Locate the cell with the specified text and output its [x, y] center coordinate. 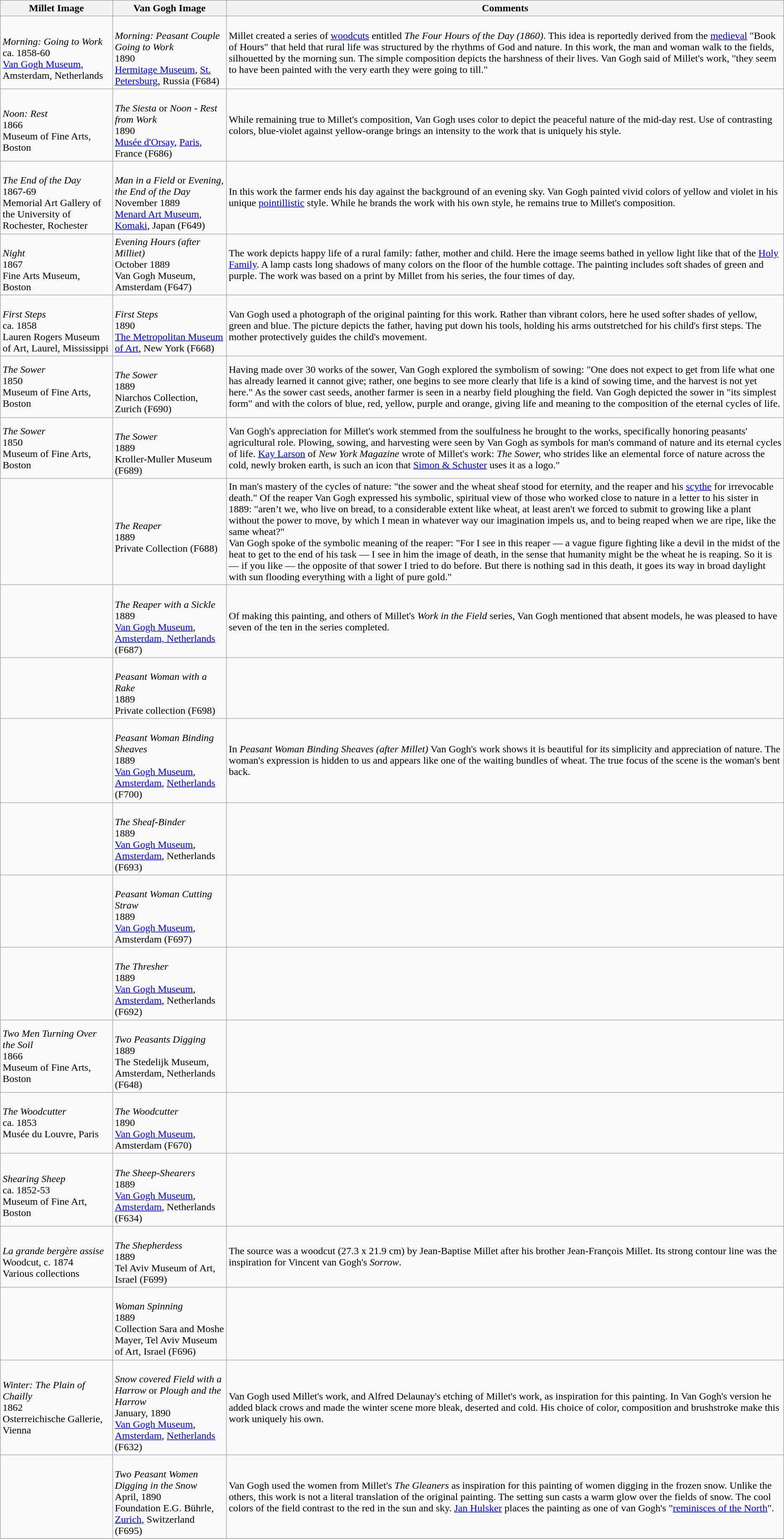
Woman Spinning 1889 Collection Sara and Moshe Mayer, Tel Aviv Museum of Art, Israel (F696) [170, 1324]
Two Men Turning Over the Soil1866Museum of Fine Arts, Boston [57, 1056]
Two Peasant Women Digging in the SnowApril, 1890Foundation E.G. Bührle, Zurich, Switzerland (F695) [170, 1497]
Man in a Field or Evening, the End of the DayNovember 1889 Menard Art Museum, Komaki, Japan (F649) [170, 198]
The Sheep-Shearers1889Van Gogh Museum, Amsterdam, Netherlands (F634) [170, 1190]
The Shepherdess 1889Tel Aviv Museum of Art, Israel (F699) [170, 1257]
The Woodcutter 1890Van Gogh Museum, Amsterdam (F670) [170, 1123]
Comments [505, 8]
Snow covered Field with a Harrow or Plough and the HarrowJanuary, 1890Van Gogh Museum, Amsterdam, Netherlands (F632) [170, 1407]
Shearing Sheepca. 1852-53 Museum of Fine Art, Boston [57, 1190]
Peasant Woman with a Rake1889 Private collection (F698) [170, 688]
Winter: The Plain of Chailly1862Osterreichische Gallerie, Vienna [57, 1407]
Morning: Peasant Couple Going to Work1890Hermitage Museum, St. Petersburg, Russia (F684) [170, 53]
Morning: Going to Work ca. 1858-60Van Gogh Museum, Amsterdam, Netherlands [57, 53]
The Siesta or Noon - Rest from Work1890Musée d'Orsay, Paris, France (F686) [170, 125]
La grande bergère assiseWoodcut, c. 1874 Various collections [57, 1257]
Millet Image [57, 8]
The Sheaf-Binder1889Van Gogh Museum, Amsterdam, Netherlands (F693) [170, 839]
Night1867Fine Arts Museum, Boston [57, 264]
Van Gogh Image [170, 8]
The Reaper1889Private Collection (F688) [170, 532]
The Sower1889 Kroller-Muller Museum (F689) [170, 448]
Noon: Rest1866Museum of Fine Arts, Boston [57, 125]
The Reaper with a Sickle 1889Van Gogh Museum, Amsterdam, Netherlands (F687) [170, 621]
Peasant Woman Cutting Straw 1889Van Gogh Museum, Amsterdam (F697) [170, 912]
First Stepsca. 1858Lauren Rogers Museum of Art, Laurel, Mississippi [57, 325]
The Sower1889Niarchos Collection, Zurich (F690) [170, 387]
The Woodcutterca. 1853Musée du Louvre, Paris [57, 1123]
Peasant Woman Binding Sheaves1889 Van Gogh Museum, Amsterdam, Netherlands (F700) [170, 760]
First Steps 1890 The Metropolitan Museum of Art, New York (F668) [170, 325]
The End of the Day1867-69Memorial Art Gallery of the University of Rochester, Rochester [57, 198]
Evening Hours (after Milliet)October 1889Van Gogh Museum, Amsterdam (F647) [170, 264]
The Thresher1889Van Gogh Museum, Amsterdam, Netherlands (F692) [170, 984]
Two Peasants Digging1889 The Stedelijk Museum, Amsterdam, Netherlands (F648) [170, 1056]
